Return (X, Y) of the center of cell containing provided text 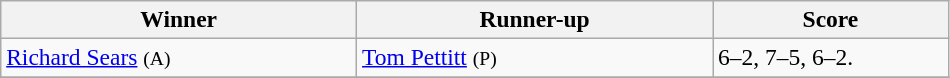
6–2, 7–5, 6–2. (830, 57)
Richard Sears (A) (179, 57)
Runner-up (535, 19)
Score (830, 19)
Tom Pettitt (P) (535, 57)
Winner (179, 19)
